Extract the (X, Y) coordinate from the center of the cell holding the provided text.  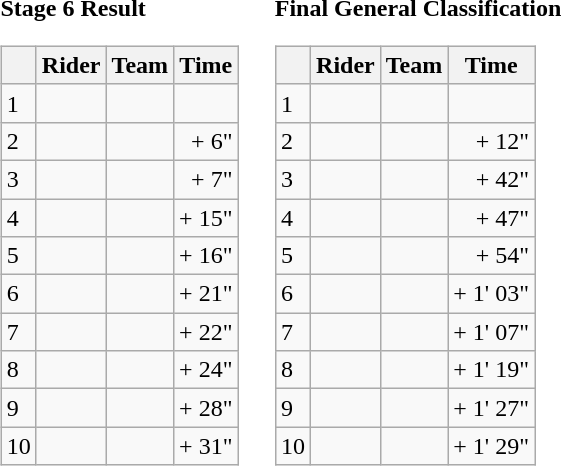
+ 47" (492, 217)
+ 16" (206, 256)
+ 1' 07" (492, 332)
+ 15" (206, 217)
+ 1' 29" (492, 446)
+ 1' 19" (492, 370)
+ 54" (492, 256)
+ 7" (206, 179)
+ 21" (206, 294)
+ 6" (206, 141)
+ 12" (492, 141)
+ 22" (206, 332)
+ 31" (206, 446)
+ 1' 27" (492, 408)
+ 28" (206, 408)
+ 42" (492, 179)
+ 24" (206, 370)
+ 1' 03" (492, 294)
